Find where the given text appears and provide that cell's center as [x, y] coordinate. 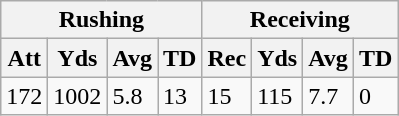
Rec [227, 58]
0 [375, 96]
5.8 [132, 96]
15 [227, 96]
115 [278, 96]
Receiving [300, 20]
13 [180, 96]
Rushing [102, 20]
7.7 [328, 96]
1002 [78, 96]
172 [24, 96]
Att [24, 58]
